Detect which cell encompasses the target text, then output its [X, Y] center coordinate. 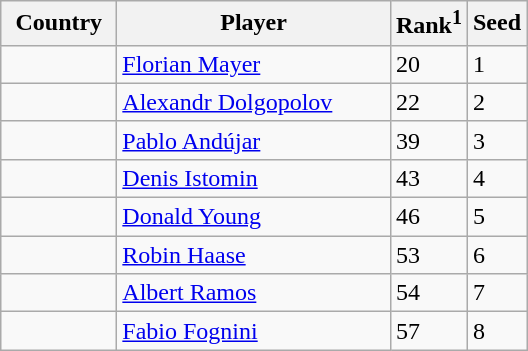
1 [496, 64]
3 [496, 140]
Fabio Fognini [254, 331]
53 [428, 255]
Seed [496, 24]
7 [496, 293]
Florian Mayer [254, 64]
Robin Haase [254, 255]
8 [496, 331]
5 [496, 217]
Country [59, 24]
Albert Ramos [254, 293]
Rank1 [428, 24]
46 [428, 217]
2 [496, 102]
22 [428, 102]
20 [428, 64]
Alexandr Dolgopolov [254, 102]
39 [428, 140]
Donald Young [254, 217]
4 [496, 178]
54 [428, 293]
Denis Istomin [254, 178]
Pablo Andújar [254, 140]
57 [428, 331]
6 [496, 255]
Player [254, 24]
43 [428, 178]
